Detect which cell encompasses the target text, then output its [X, Y] center coordinate. 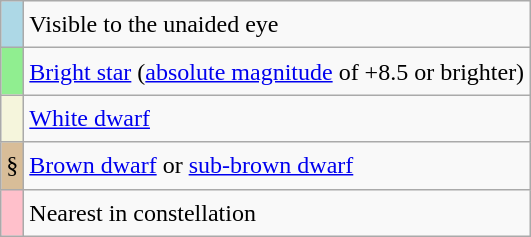
Bright star (absolute magnitude of +8.5 or brighter) [277, 72]
White dwarf [277, 118]
Brown dwarf or sub-brown dwarf [277, 166]
§ [12, 166]
Visible to the unaided eye [277, 24]
Nearest in constellation [277, 212]
